Determine the [x, y] coordinate at the center of the cell enclosing the given text.  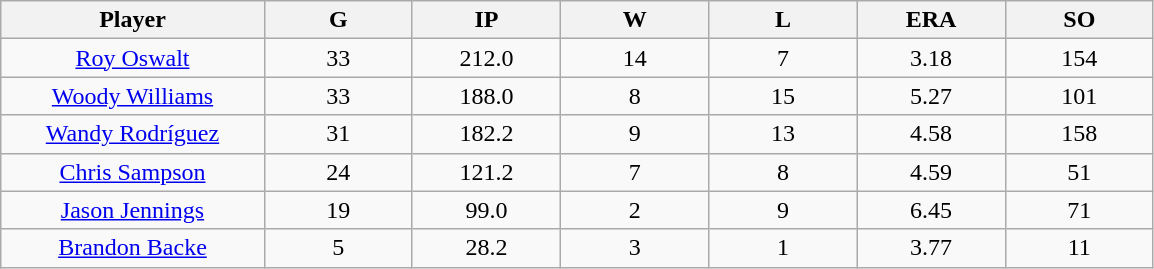
ERA [931, 20]
Woody Williams [132, 96]
14 [635, 58]
4.58 [931, 134]
3.18 [931, 58]
99.0 [486, 210]
Player [132, 20]
51 [1079, 172]
31 [338, 134]
121.2 [486, 172]
Roy Oswalt [132, 58]
71 [1079, 210]
6.45 [931, 210]
3.77 [931, 248]
154 [1079, 58]
24 [338, 172]
Jason Jennings [132, 210]
1 [783, 248]
13 [783, 134]
212.0 [486, 58]
3 [635, 248]
101 [1079, 96]
2 [635, 210]
188.0 [486, 96]
158 [1079, 134]
15 [783, 96]
SO [1079, 20]
Chris Sampson [132, 172]
G [338, 20]
4.59 [931, 172]
5.27 [931, 96]
28.2 [486, 248]
L [783, 20]
182.2 [486, 134]
19 [338, 210]
5 [338, 248]
11 [1079, 248]
Brandon Backe [132, 248]
W [635, 20]
Wandy Rodríguez [132, 134]
IP [486, 20]
